Extract the (X, Y) coordinate from the center of the cell holding the provided text.  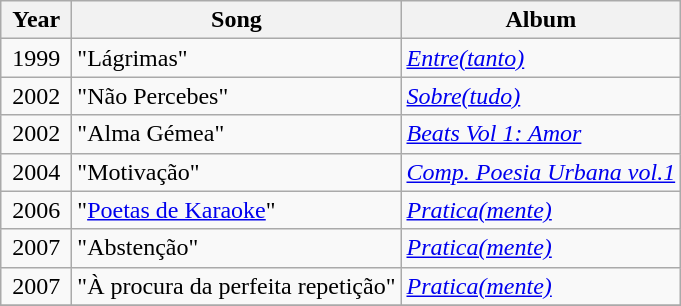
Album (541, 20)
2004 (36, 172)
"À procura da perfeita repetição" (236, 286)
1999 (36, 58)
Entre(tanto) (541, 58)
"Lágrimas" (236, 58)
2006 (36, 210)
"Motivação" (236, 172)
"Abstenção" (236, 248)
Comp. Poesia Urbana vol.1 (541, 172)
Song (236, 20)
"Não Percebes" (236, 96)
"Poetas de Karaoke" (236, 210)
Sobre(tudo) (541, 96)
Year (36, 20)
Beats Vol 1: Amor (541, 134)
"Alma Gémea" (236, 134)
